From the cell containing the given text, extract its center point as (X, Y) coordinate. 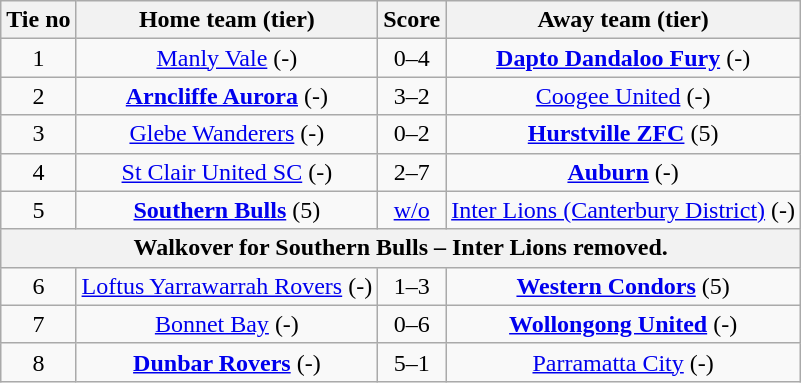
0–4 (412, 58)
Away team (tier) (624, 20)
6 (38, 286)
w/o (412, 210)
Inter Lions (Canterbury District) (-) (624, 210)
8 (38, 362)
Parramatta City (-) (624, 362)
Home team (tier) (227, 20)
0–2 (412, 134)
Coogee United (-) (624, 96)
2 (38, 96)
Dapto Dandaloo Fury (-) (624, 58)
Manly Vale (-) (227, 58)
St Clair United SC (-) (227, 172)
5 (38, 210)
Tie no (38, 20)
1 (38, 58)
Dunbar Rovers (-) (227, 362)
3–2 (412, 96)
7 (38, 324)
Glebe Wanderers (-) (227, 134)
Western Condors (5) (624, 286)
Auburn (-) (624, 172)
Bonnet Bay (-) (227, 324)
Loftus Yarrawarrah Rovers (-) (227, 286)
0–6 (412, 324)
Southern Bulls (5) (227, 210)
5–1 (412, 362)
Wollongong United (-) (624, 324)
Hurstville ZFC (5) (624, 134)
Arncliffe Aurora (-) (227, 96)
3 (38, 134)
Walkover for Southern Bulls – Inter Lions removed. (401, 248)
4 (38, 172)
Score (412, 20)
1–3 (412, 286)
2–7 (412, 172)
